Scan for the cell matching the given text and deliver its (x, y) coordinate at center. 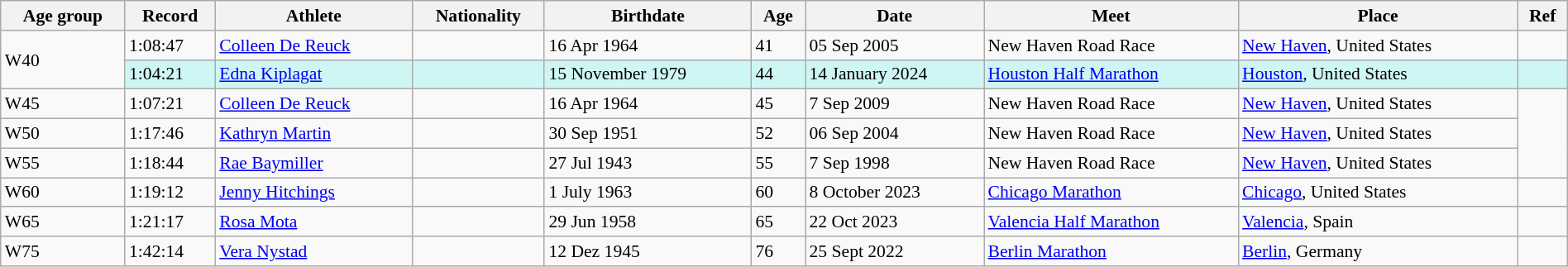
30 Sep 1951 (648, 134)
Ref (1542, 16)
Jenny Hitchings (313, 193)
1:21:17 (170, 222)
7 Sep 1998 (895, 163)
Place (1378, 16)
Nationality (478, 16)
1:04:21 (170, 74)
Rosa Mota (313, 222)
15 November 1979 (648, 74)
41 (777, 45)
22 Oct 2023 (895, 222)
W60 (63, 193)
Athlete (313, 16)
W55 (63, 163)
Berlin Marathon (1111, 251)
8 October 2023 (895, 193)
W65 (63, 222)
1 July 1963 (648, 193)
1:19:12 (170, 193)
Kathryn Martin (313, 134)
Valencia, Spain (1378, 222)
Edna Kiplagat (313, 74)
65 (777, 222)
60 (777, 193)
Age (777, 16)
Age group (63, 16)
W40 (63, 60)
12 Dez 1945 (648, 251)
45 (777, 104)
Vera Nystad (313, 251)
55 (777, 163)
1:08:47 (170, 45)
1:17:46 (170, 134)
44 (777, 74)
Chicago, United States (1378, 193)
Chicago Marathon (1111, 193)
Berlin, Germany (1378, 251)
W75 (63, 251)
14 January 2024 (895, 74)
Meet (1111, 16)
25 Sept 2022 (895, 251)
Birthdate (648, 16)
Houston, United States (1378, 74)
1:07:21 (170, 104)
52 (777, 134)
7 Sep 2009 (895, 104)
Valencia Half Marathon (1111, 222)
W45 (63, 104)
1:18:44 (170, 163)
1:42:14 (170, 251)
06 Sep 2004 (895, 134)
W50 (63, 134)
05 Sep 2005 (895, 45)
76 (777, 251)
Record (170, 16)
Houston Half Marathon (1111, 74)
Date (895, 16)
27 Jul 1943 (648, 163)
Rae Baymiller (313, 163)
29 Jun 1958 (648, 222)
